Determine the (x, y) coordinate at the center of the cell enclosing the given text.  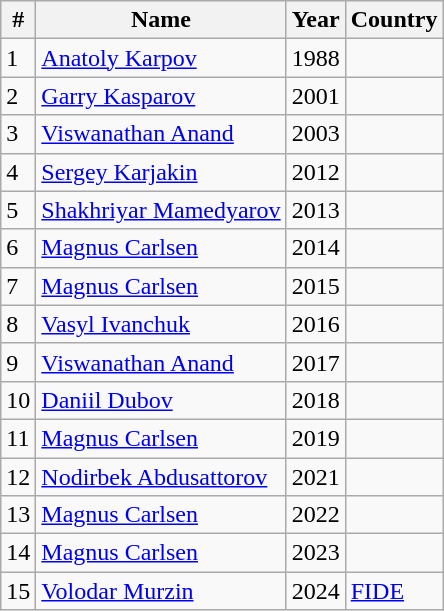
2018 (316, 400)
Anatoly Karpov (161, 58)
13 (18, 515)
Daniil Dubov (161, 400)
Volodar Murzin (161, 591)
6 (18, 248)
3 (18, 134)
1 (18, 58)
2013 (316, 210)
15 (18, 591)
2012 (316, 172)
Year (316, 20)
2017 (316, 362)
14 (18, 553)
Vasyl Ivanchuk (161, 324)
2016 (316, 324)
Name (161, 20)
2001 (316, 96)
10 (18, 400)
Nodirbek Abdusattorov (161, 477)
5 (18, 210)
FIDE (394, 591)
# (18, 20)
7 (18, 286)
2022 (316, 515)
11 (18, 438)
Country (394, 20)
2003 (316, 134)
4 (18, 172)
Garry Kasparov (161, 96)
2021 (316, 477)
2024 (316, 591)
12 (18, 477)
1988 (316, 58)
Sergey Karjakin (161, 172)
2 (18, 96)
Shakhriyar Mamedyarov (161, 210)
8 (18, 324)
2023 (316, 553)
2015 (316, 286)
2014 (316, 248)
2019 (316, 438)
9 (18, 362)
